Find where the given text appears and provide that cell's center as [x, y] coordinate. 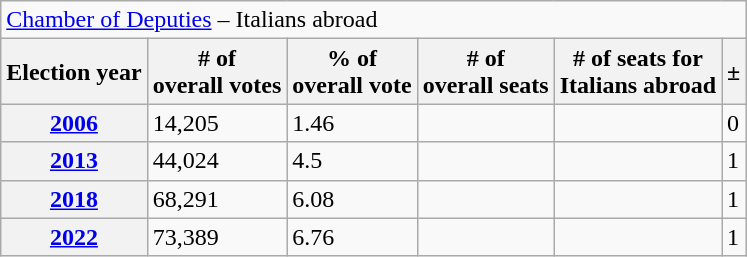
# of overall seats [486, 72]
# of seats forItalians abroad [638, 72]
% ofoverall vote [352, 72]
6.76 [352, 237]
0 [734, 123]
6.08 [352, 199]
68,291 [217, 199]
73,389 [217, 237]
14,205 [217, 123]
1.46 [352, 123]
2006 [74, 123]
2018 [74, 199]
Election year [74, 72]
2022 [74, 237]
± [734, 72]
2013 [74, 161]
# ofoverall votes [217, 72]
44,024 [217, 161]
Chamber of Deputies – Italians abroad [374, 20]
4.5 [352, 161]
